Search for the cell housing the specified text and yield its (X, Y) center coordinate. 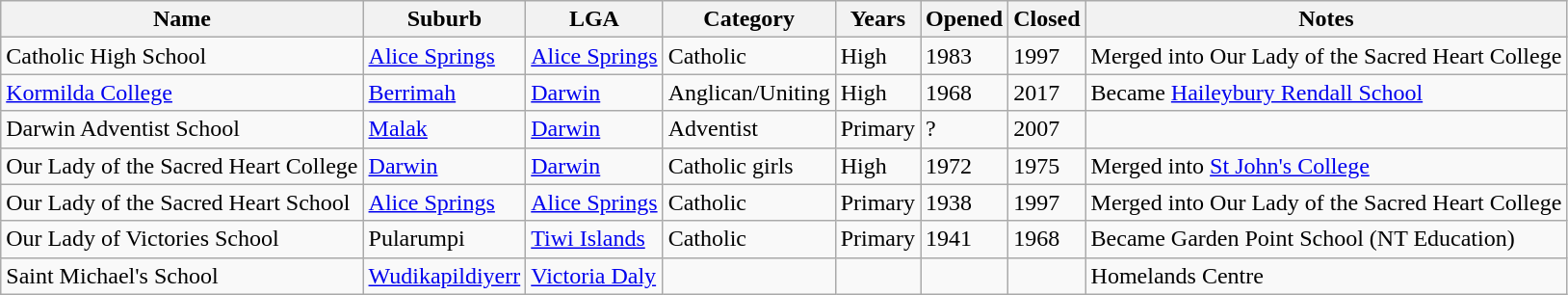
Became Haileybury Rendall School (1326, 93)
Suburb (445, 19)
Wudikapildiyerr (445, 276)
Our Lady of the Sacred Heart School (182, 202)
Saint Michael's School (182, 276)
Pularumpi (445, 239)
Became Garden Point School (NT Education) (1326, 239)
Homelands Centre (1326, 276)
1972 (965, 166)
Malak (445, 129)
LGA (594, 19)
Our Lady of the Sacred Heart College (182, 166)
Our Lady of Victories School (182, 239)
Darwin Adventist School (182, 129)
Adventist (749, 129)
1941 (965, 239)
Years (877, 19)
2007 (1047, 129)
1975 (1047, 166)
Berrimah (445, 93)
Catholic girls (749, 166)
Name (182, 19)
Kormilda College (182, 93)
Catholic High School (182, 56)
1983 (965, 56)
2017 (1047, 93)
Opened (965, 19)
Merged into St John's College (1326, 166)
Closed (1047, 19)
? (965, 129)
1938 (965, 202)
Victoria Daly (594, 276)
Anglican/Uniting (749, 93)
Notes (1326, 19)
Category (749, 19)
Tiwi Islands (594, 239)
